Identify which cell holds the provided text, then report its [x, y] central coordinate. 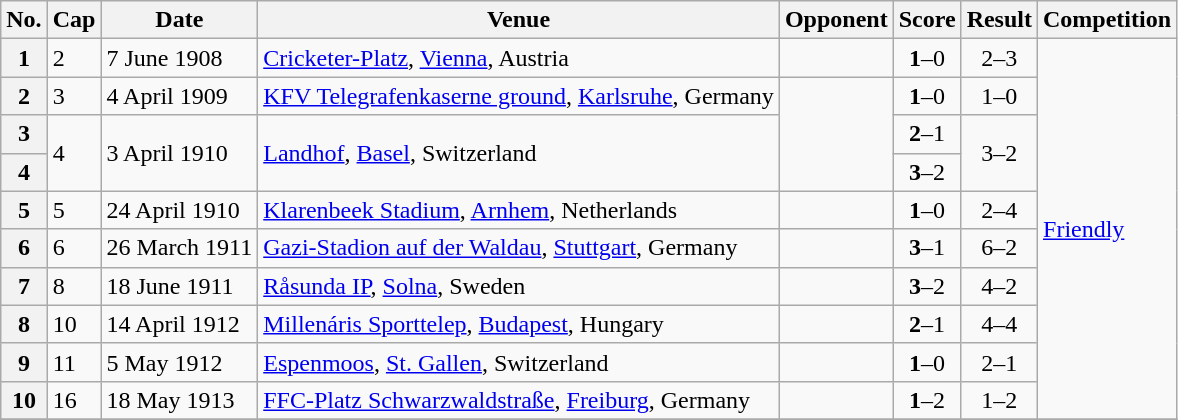
2–4 [999, 210]
FFC-Platz Schwarzwaldstraße, Freiburg, Germany [519, 400]
Competition [1108, 20]
No. [24, 20]
1 [24, 58]
KFV Telegrafenkaserne ground, Karlsruhe, Germany [519, 96]
Result [999, 20]
Friendly [1108, 230]
16 [74, 400]
9 [24, 362]
Espenmoos, St. Gallen, Switzerland [519, 362]
Gazi-Stadion auf der Waldau, Stuttgart, Germany [519, 248]
6–2 [999, 248]
4–2 [999, 286]
11 [74, 362]
3–1 [927, 248]
Råsunda IP, Solna, Sweden [519, 286]
18 May 1913 [180, 400]
Venue [519, 20]
18 June 1911 [180, 286]
Cricketer-Platz, Vienna, Austria [519, 58]
26 March 1911 [180, 248]
2–3 [999, 58]
3 April 1910 [180, 153]
Millenáris Sporttelep, Budapest, Hungary [519, 324]
5 May 1912 [180, 362]
4–4 [999, 324]
24 April 1910 [180, 210]
14 April 1912 [180, 324]
7 [24, 286]
Klarenbeek Stadium, Arnhem, Netherlands [519, 210]
4 April 1909 [180, 96]
Cap [74, 20]
Score [927, 20]
Date [180, 20]
Opponent [836, 20]
7 June 1908 [180, 58]
Landhof, Basel, Switzerland [519, 153]
